Return (X, Y) of the center of cell containing provided text 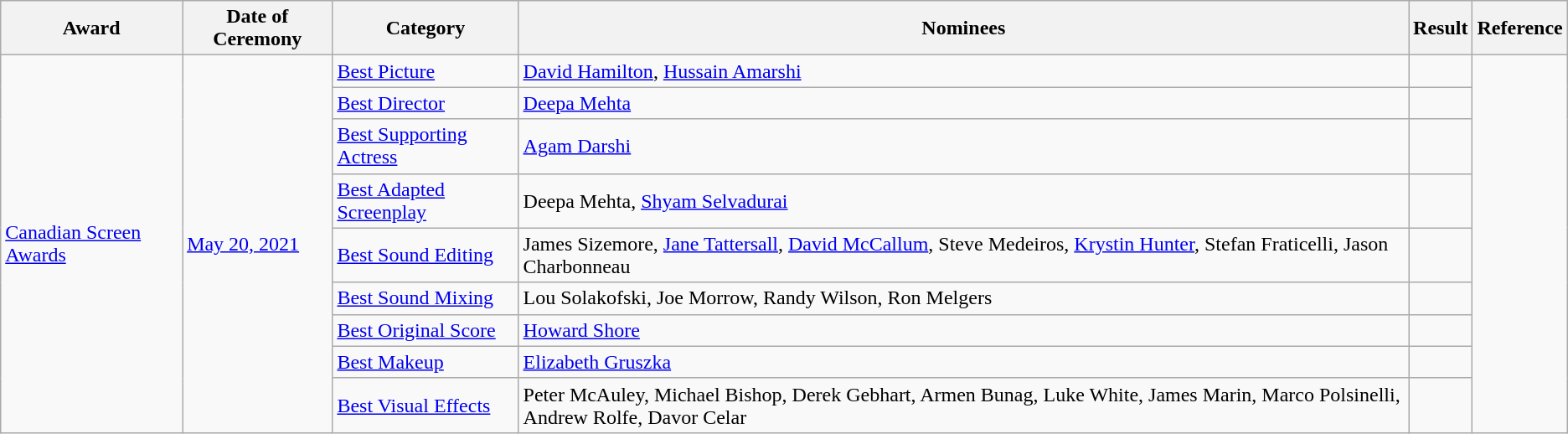
Category (426, 28)
Deepa Mehta, Shyam Selvadurai (963, 201)
Best Visual Effects (426, 406)
Best Picture (426, 71)
Best Makeup (426, 362)
Peter McAuley, Michael Bishop, Derek Gebhart, Armen Bunag, Luke White, James Marin, Marco Polsinelli, Andrew Rolfe, Davor Celar (963, 406)
Date of Ceremony (258, 28)
Award (92, 28)
May 20, 2021 (258, 245)
Best Sound Editing (426, 255)
Canadian Screen Awards (92, 245)
Howard Shore (963, 330)
Best Adapted Screenplay (426, 201)
Reference (1519, 28)
David Hamilton, Hussain Amarshi (963, 71)
James Sizemore, Jane Tattersall, David McCallum, Steve Medeiros, Krystin Hunter, Stefan Fraticelli, Jason Charbonneau (963, 255)
Agam Darshi (963, 146)
Result (1441, 28)
Best Sound Mixing (426, 298)
Elizabeth Gruszka (963, 362)
Best Director (426, 103)
Lou Solakofski, Joe Morrow, Randy Wilson, Ron Melgers (963, 298)
Best Supporting Actress (426, 146)
Deepa Mehta (963, 103)
Best Original Score (426, 330)
Nominees (963, 28)
